Pinpoint the cell where the given text exists, returning its (x, y) midpoint coordinate. 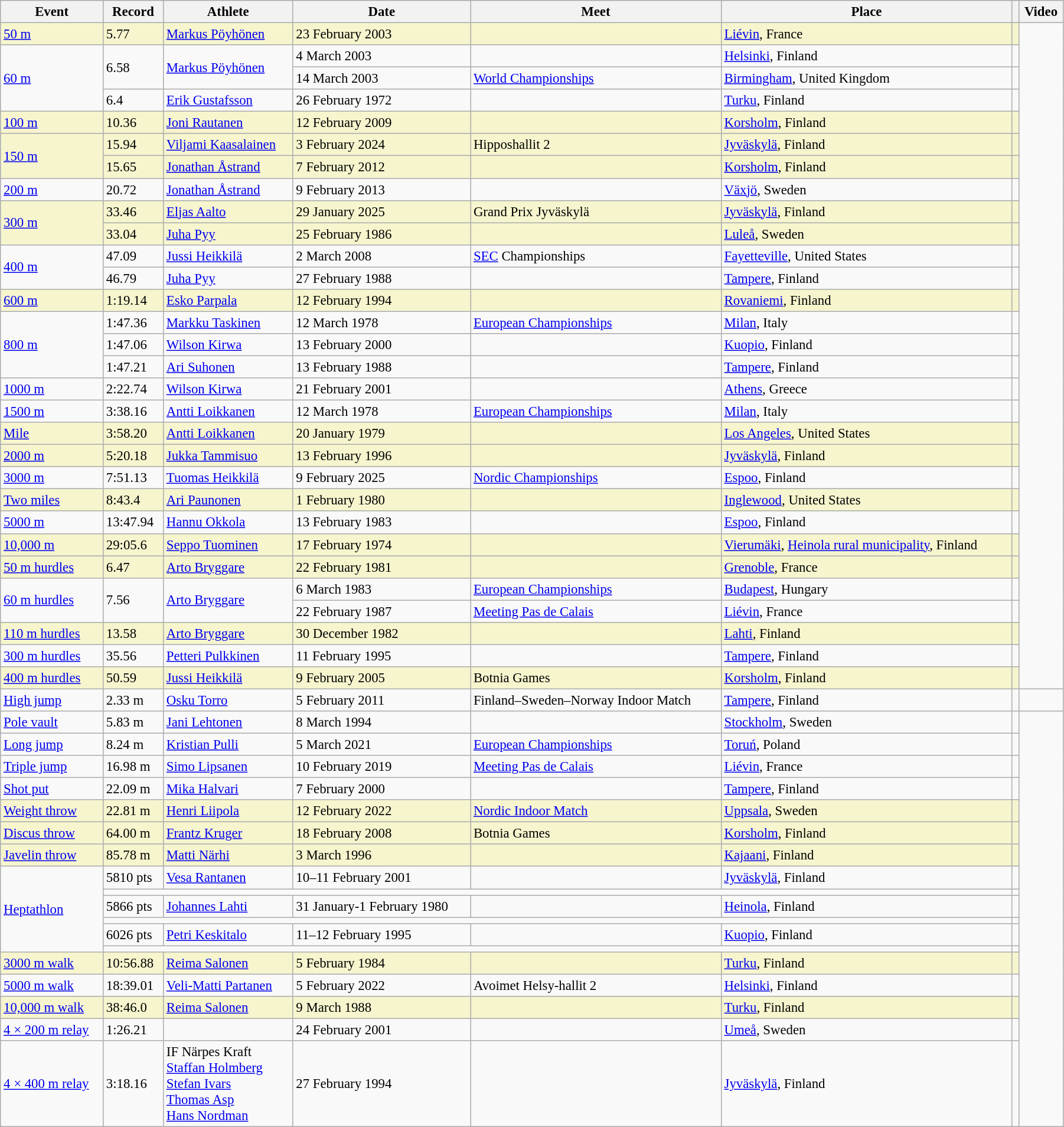
Uppsala, Sweden (866, 811)
47.09 (133, 256)
2:22.74 (133, 389)
6.47 (133, 567)
300 m (52, 222)
Veli-Matti Partanen (229, 985)
400 m hurdles (52, 678)
Heptathlon (52, 910)
400 m (52, 267)
Kajaani, Finland (866, 856)
Ari Paunonen (229, 500)
11–12 February 1995 (381, 934)
1:47.21 (133, 367)
31 January-1 February 1980 (381, 906)
3 February 2024 (381, 145)
100 m (52, 123)
16.98 m (133, 767)
24 February 2001 (381, 1030)
Matti Närhi (229, 856)
5 March 2021 (381, 745)
8.24 m (133, 745)
Weight throw (52, 811)
15.94 (133, 145)
Stockholm, Sweden (866, 722)
12 February 1994 (381, 301)
20 January 1979 (381, 434)
12 February 2022 (381, 811)
Osku Torro (229, 700)
7 February 2000 (381, 789)
23 February 2003 (381, 34)
Two miles (52, 500)
9 February 2005 (381, 678)
29:05.6 (133, 545)
600 m (52, 301)
Vierumäki, Heinola rural municipality, Finland (866, 545)
38:46.0 (133, 1008)
2 March 2008 (381, 256)
14 March 2003 (381, 79)
26 February 1972 (381, 100)
4 × 200 m relay (52, 1030)
Meet (596, 12)
Joni Rautanen (229, 123)
6.4 (133, 100)
25 February 1986 (381, 234)
10–11 February 2001 (381, 878)
6 March 1983 (381, 589)
Jani Lehtonen (229, 722)
Ari Suhonen (229, 367)
Hipposhallit 2 (596, 145)
Athens, Greece (866, 389)
Henri Liipola (229, 811)
Triple jump (52, 767)
Date (381, 12)
7 February 2012 (381, 167)
Avoimet Helsy-hallit 2 (596, 985)
Javelin throw (52, 856)
5 February 1984 (381, 963)
Luleå, Sweden (866, 234)
17 February 1974 (381, 545)
8:43.4 (133, 500)
18:39.01 (133, 985)
2000 m (52, 456)
22 February 1987 (381, 611)
10,000 m walk (52, 1008)
Birmingham, United Kingdom (866, 79)
Rovaniemi, Finland (866, 301)
9 February 2013 (381, 190)
13 February 1988 (381, 367)
3 March 1996 (381, 856)
60 m hurdles (52, 600)
22.09 m (133, 789)
13 February 1983 (381, 523)
High jump (52, 700)
13.58 (133, 634)
Inglewood, United States (866, 500)
7.56 (133, 600)
1:47.06 (133, 345)
12 February 2009 (381, 123)
Record (133, 12)
1500 m (52, 412)
Long jump (52, 745)
5810 pts (133, 878)
Place (866, 12)
Event (52, 12)
27 February 1988 (381, 278)
5 February 2022 (381, 985)
3:58.20 (133, 434)
Markku Taskinen (229, 323)
Petteri Pulkkinen (229, 656)
Umeå, Sweden (866, 1030)
3000 m (52, 478)
5000 m walk (52, 985)
60 m (52, 78)
Nordic Indoor Match (596, 811)
Simo Lipsanen (229, 767)
Discus throw (52, 833)
50 m (52, 34)
Petri Keskitalo (229, 934)
Växjö, Sweden (866, 190)
5866 pts (133, 906)
Johannes Lahti (229, 906)
10.36 (133, 123)
Vesa Rantanen (229, 878)
IF Närpes KraftStaffan HolmbergStefan IvarsThomas AspHans Nordman (229, 1084)
Kristian Pulli (229, 745)
Esko Parpala (229, 301)
13 February 2000 (381, 345)
22.81 m (133, 811)
50 m hurdles (52, 567)
18 February 2008 (381, 833)
1:26.21 (133, 1030)
Fayetteville, United States (866, 256)
Nordic Championships (596, 478)
1 February 1980 (381, 500)
85.78 m (133, 856)
46.79 (133, 278)
4 × 400 m relay (52, 1084)
Frantz Kruger (229, 833)
World Championships (596, 79)
10,000 m (52, 545)
5:20.18 (133, 456)
Budapest, Hungary (866, 589)
29 January 2025 (381, 211)
6.58 (133, 67)
200 m (52, 190)
33.04 (133, 234)
Grenoble, France (866, 567)
Hannu Okkola (229, 523)
Toruń, Poland (866, 745)
10:56.88 (133, 963)
7:51.13 (133, 478)
6026 pts (133, 934)
Video (1042, 12)
Grand Prix Jyväskylä (596, 211)
30 December 1982 (381, 634)
Athlete (229, 12)
9 March 1988 (381, 1008)
5.83 m (133, 722)
3:18.16 (133, 1084)
9 February 2025 (381, 478)
1000 m (52, 389)
1:47.36 (133, 323)
Pole vault (52, 722)
Seppo Tuominen (229, 545)
13 February 1996 (381, 456)
SEC Championships (596, 256)
300 m hurdles (52, 656)
Mika Halvari (229, 789)
4 March 2003 (381, 56)
21 February 2001 (381, 389)
8 March 1994 (381, 722)
110 m hurdles (52, 634)
Heinola, Finland (866, 906)
2.33 m (133, 700)
15.65 (133, 167)
50.59 (133, 678)
1:19.14 (133, 301)
150 m (52, 156)
13:47.94 (133, 523)
10 February 2019 (381, 767)
800 m (52, 345)
5000 m (52, 523)
Tuomas Heikkilä (229, 478)
Mile (52, 434)
5 February 2011 (381, 700)
Finland–Sweden–Norway Indoor Match (596, 700)
5.77 (133, 34)
Eljas Aalto (229, 211)
33.46 (133, 211)
20.72 (133, 190)
3000 m walk (52, 963)
3:38.16 (133, 412)
Viljami Kaasalainen (229, 145)
Lahti, Finland (866, 634)
27 February 1994 (381, 1084)
Los Angeles, United States (866, 434)
22 February 1981 (381, 567)
Shot put (52, 789)
11 February 1995 (381, 656)
64.00 m (133, 833)
35.56 (133, 656)
Jukka Tammisuo (229, 456)
Erik Gustafsson (229, 100)
